Determine the [x, y] coordinate at the center of the cell enclosing the given text.  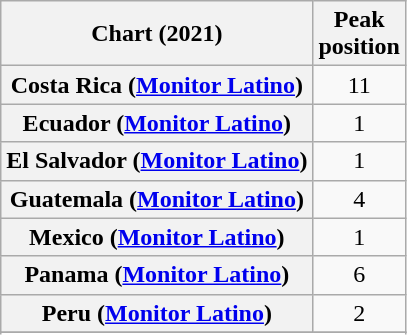
Peru (Monitor Latino) [157, 313]
Peakposition [359, 34]
Panama (Monitor Latino) [157, 275]
Mexico (Monitor Latino) [157, 237]
Ecuador (Monitor Latino) [157, 123]
11 [359, 85]
2 [359, 313]
Guatemala (Monitor Latino) [157, 199]
Chart (2021) [157, 34]
Costa Rica (Monitor Latino) [157, 85]
El Salvador (Monitor Latino) [157, 161]
6 [359, 275]
4 [359, 199]
